From the cell containing the given text, extract its center point as (X, Y) coordinate. 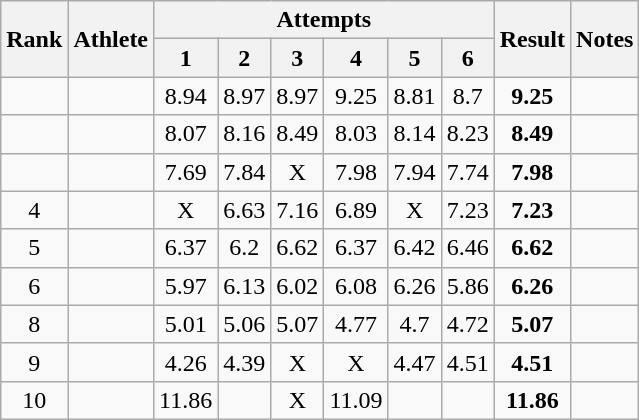
10 (34, 400)
4.72 (468, 324)
7.74 (468, 172)
8.07 (186, 134)
8.7 (468, 96)
6.02 (298, 286)
6.13 (244, 286)
6.89 (356, 210)
4.7 (414, 324)
8.03 (356, 134)
4.77 (356, 324)
5.97 (186, 286)
7.94 (414, 172)
Attempts (324, 20)
8.81 (414, 96)
6.46 (468, 248)
7.16 (298, 210)
7.69 (186, 172)
Athlete (111, 39)
6.2 (244, 248)
Notes (605, 39)
3 (298, 58)
6.42 (414, 248)
9 (34, 362)
8.23 (468, 134)
4.39 (244, 362)
8.14 (414, 134)
4.26 (186, 362)
5.01 (186, 324)
11.09 (356, 400)
8.94 (186, 96)
8.16 (244, 134)
6.63 (244, 210)
5.86 (468, 286)
5.06 (244, 324)
7.84 (244, 172)
6.08 (356, 286)
2 (244, 58)
1 (186, 58)
8 (34, 324)
Rank (34, 39)
Result (532, 39)
4.47 (414, 362)
